Scan for the cell matching the given text and deliver its (x, y) coordinate at center. 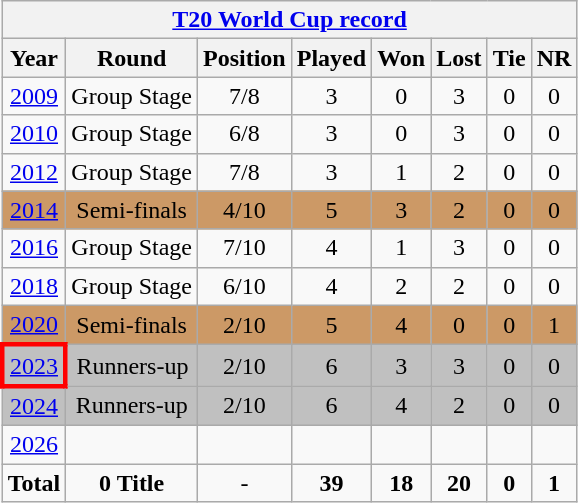
2016 (34, 248)
2010 (34, 134)
6/8 (245, 134)
2023 (34, 366)
Round (132, 58)
Position (245, 58)
Lost (459, 58)
2026 (34, 444)
7/10 (245, 248)
2020 (34, 325)
2018 (34, 286)
2012 (34, 172)
0 Title (132, 483)
Tie (509, 58)
18 (402, 483)
4/10 (245, 210)
T20 World Cup record (290, 20)
Total (34, 483)
2024 (34, 406)
Won (402, 58)
Played (331, 58)
Year (34, 58)
39 (331, 483)
- (245, 483)
2009 (34, 96)
2014 (34, 210)
NR (554, 58)
20 (459, 483)
6/10 (245, 286)
